For the text-containing cell, return its midpoint in [x, y] coordinate format. 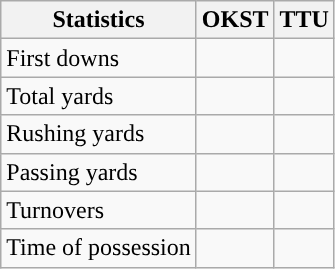
OKST [235, 20]
TTU [304, 20]
Time of possession [99, 248]
Passing yards [99, 172]
Rushing yards [99, 134]
First downs [99, 58]
Statistics [99, 20]
Turnovers [99, 210]
Total yards [99, 96]
